Determine the [x, y] coordinate at the center of the cell enclosing the given text.  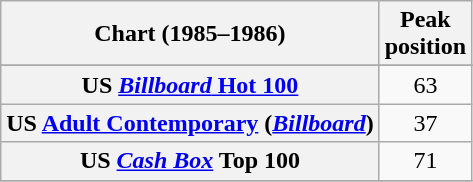
Chart (1985–1986) [190, 34]
63 [425, 85]
US Cash Box Top 100 [190, 161]
US Billboard Hot 100 [190, 85]
Peakposition [425, 34]
71 [425, 161]
37 [425, 123]
US Adult Contemporary (Billboard) [190, 123]
